For the text-containing cell, return its midpoint in [X, Y] coordinate format. 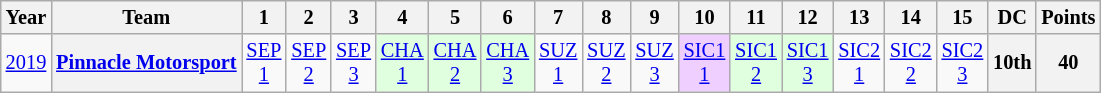
CHA2 [456, 63]
14 [911, 17]
CHA3 [508, 63]
11 [756, 17]
SEP3 [354, 63]
12 [808, 17]
10th [1012, 63]
SEP2 [308, 63]
DC [1012, 17]
3 [354, 17]
13 [859, 17]
SIC21 [859, 63]
10 [705, 17]
SEP1 [264, 63]
SIC12 [756, 63]
Team [146, 17]
40 [1068, 63]
1 [264, 17]
15 [963, 17]
2019 [26, 63]
SIC23 [963, 63]
Year [26, 17]
6 [508, 17]
CHA1 [402, 63]
SIC22 [911, 63]
5 [456, 17]
SUZ1 [558, 63]
Pinnacle Motorsport [146, 63]
SIC11 [705, 63]
8 [606, 17]
SUZ3 [654, 63]
2 [308, 17]
9 [654, 17]
4 [402, 17]
SUZ2 [606, 63]
Points [1068, 17]
SIC13 [808, 63]
7 [558, 17]
